Pinpoint the cell where the given text exists, returning its [x, y] midpoint coordinate. 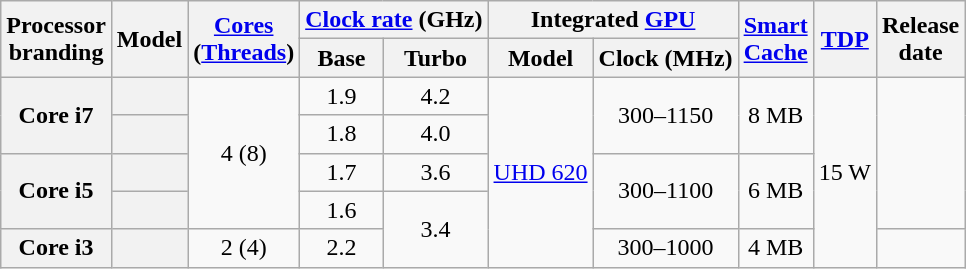
Releasedate [920, 39]
Turbo [436, 58]
1.8 [342, 134]
300–1100 [666, 191]
3.6 [436, 172]
Core i5 [56, 191]
Core i3 [56, 248]
2.2 [342, 248]
SmartCache [776, 39]
1.7 [342, 172]
Integrated GPU [613, 20]
1.6 [342, 210]
15 W [844, 172]
4.2 [436, 96]
6 MB [776, 191]
Clock (MHz) [666, 58]
4 (8) [244, 153]
Cores(Threads) [244, 39]
4 MB [776, 248]
8 MB [776, 115]
Base [342, 58]
300–1000 [666, 248]
Clock rate (GHz) [394, 20]
2 (4) [244, 248]
4.0 [436, 134]
3.4 [436, 229]
TDP [844, 39]
Processorbranding [56, 39]
UHD 620 [540, 172]
Core i7 [56, 115]
1.9 [342, 96]
300–1150 [666, 115]
